Capture the cell that displays the provided text and extract its [x, y] central coordinate. 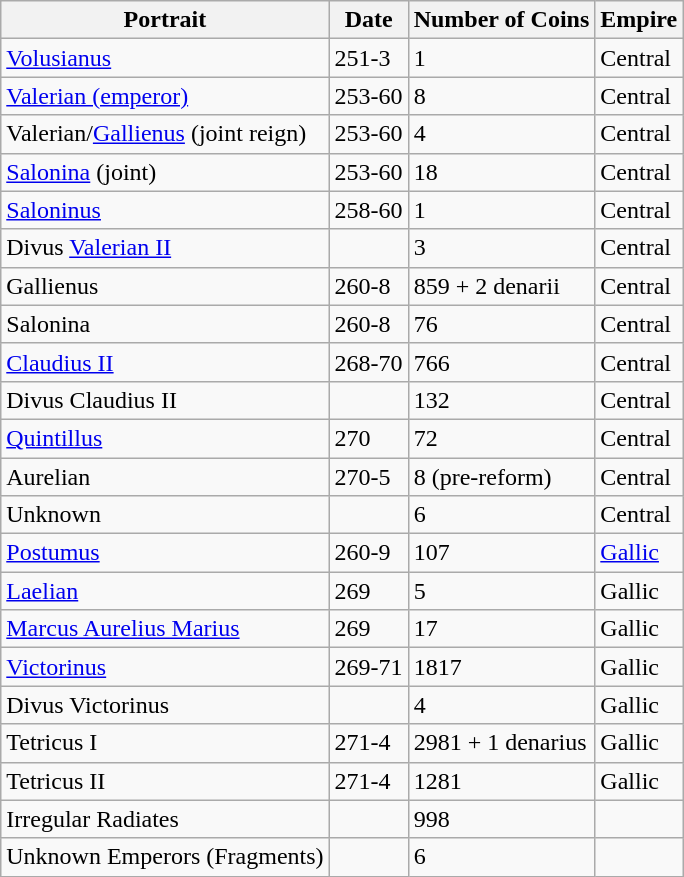
Marcus Aurelius Marius [165, 629]
17 [502, 629]
72 [502, 438]
Valerian (emperor) [165, 96]
1817 [502, 667]
Tetricus I [165, 743]
Gallienus [165, 286]
Divus Valerian II [165, 248]
Date [368, 20]
Divus Victorinus [165, 705]
1281 [502, 781]
Postumus [165, 553]
Tetricus II [165, 781]
251-3 [368, 58]
260-9 [368, 553]
3 [502, 248]
268-70 [368, 362]
Divus Claudius II [165, 400]
132 [502, 400]
Number of Coins [502, 20]
Unknown Emperors (Fragments) [165, 857]
859 + 2 denarii [502, 286]
Victorinus [165, 667]
Quintillus [165, 438]
Saloninus [165, 210]
766 [502, 362]
107 [502, 553]
Volusianus [165, 58]
Irregular Radiates [165, 819]
2981 + 1 denarius [502, 743]
Salonina [165, 324]
8 (pre-reform) [502, 477]
Claudius II [165, 362]
Portrait [165, 20]
270-5 [368, 477]
998 [502, 819]
8 [502, 96]
Aurelian [165, 477]
258-60 [368, 210]
269-71 [368, 667]
Empire [639, 20]
Laelian [165, 591]
5 [502, 591]
270 [368, 438]
Valerian/Gallienus (joint reign) [165, 134]
Salonina (joint) [165, 172]
Unknown [165, 515]
18 [502, 172]
76 [502, 324]
